Return the (x, y) coordinate for the center point of the cell that contains the specified text.  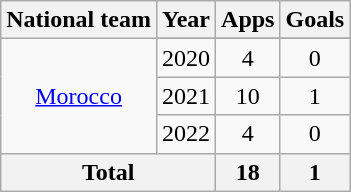
Morocco (79, 96)
18 (248, 172)
National team (79, 20)
10 (248, 96)
Year (186, 20)
Apps (248, 20)
Total (108, 172)
2021 (186, 96)
Goals (315, 20)
2022 (186, 134)
2020 (186, 58)
